Extract the (X, Y) coordinate from the center of the cell holding the provided text.  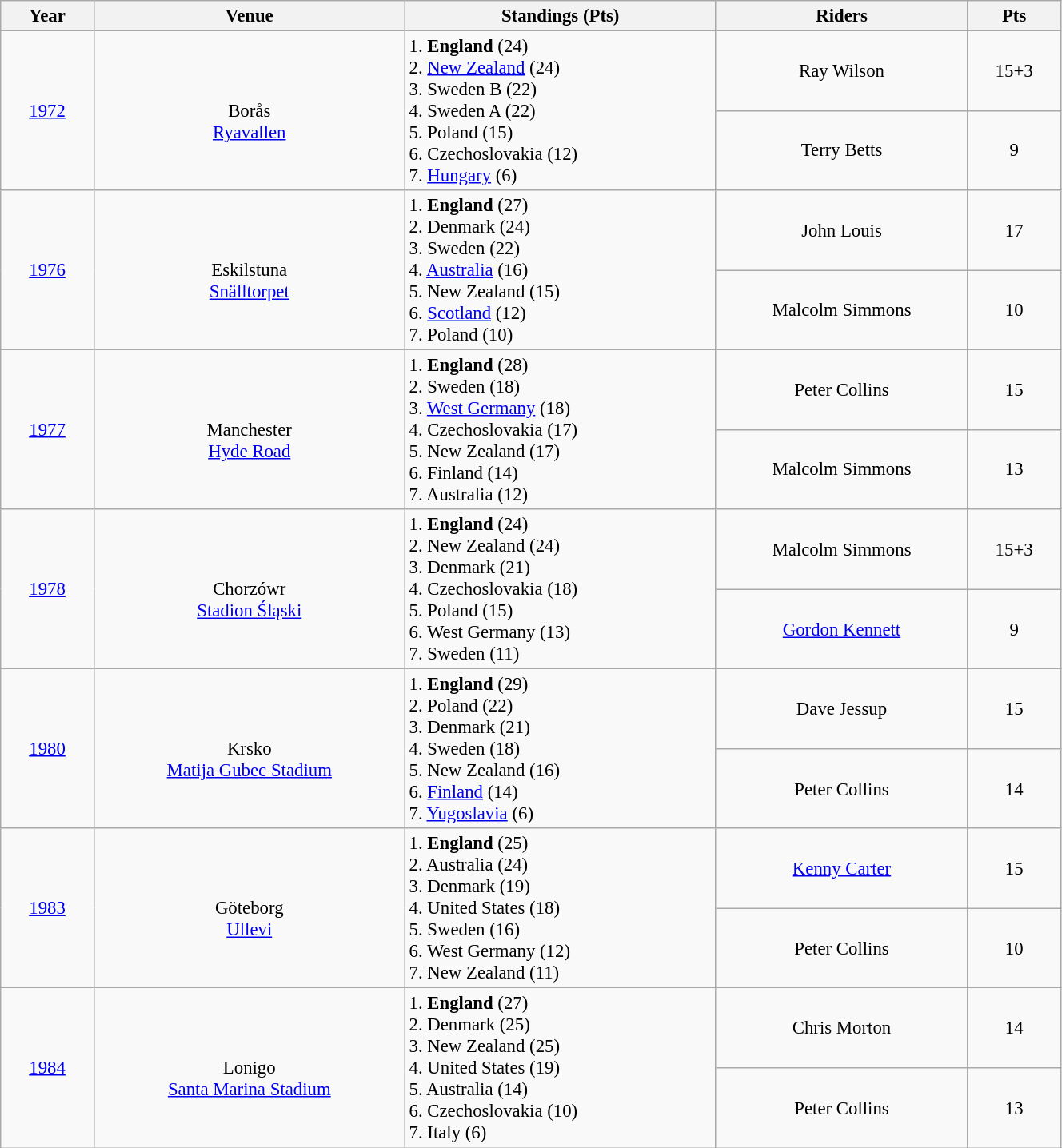
Venue (250, 16)
1. England (24)2. New Zealand (24)3. Denmark (21)4. Czechoslovakia (18)5. Poland (15)6. West Germany (13)7. Sweden (11) (560, 589)
1. England (29)2. Poland (22) 3. Denmark (21)4. Sweden (18)5. New Zealand (16)6. Finland (14)7. Yugoslavia (6) (560, 749)
Chris Morton (841, 1028)
John Louis (841, 230)
Kenny Carter (841, 868)
1983 (48, 908)
Ray Wilson (841, 71)
LonigoSanta Marina Stadium (250, 1068)
1977 (48, 430)
GöteborgUllevi (250, 908)
1. England (27)2. Denmark (24) 3. Sweden (22)4. Australia (16)5. New Zealand (15)6. Scotland (12)7. Poland (10) (560, 270)
1. England (24)2. New Zealand (24) 3. Sweden B (22)4. Sweden A (22)5. Poland (15)6. Czechoslovakia (12)7. Hungary (6) (560, 111)
KrskoMatija Gubec Stadium (250, 749)
17 (1014, 230)
Riders (841, 16)
Gordon Kennett (841, 629)
1984 (48, 1068)
ManchesterHyde Road (250, 430)
Dave Jessup (841, 709)
Year (48, 16)
ChorzówrStadion Śląski (250, 589)
1. England (28)2. Sweden (18)3. West Germany (18)4. Czechoslovakia (17)5. New Zealand (17)6. Finland (14)7. Australia (12) (560, 430)
Terry Betts (841, 150)
1972 (48, 111)
Standings (Pts) (560, 16)
EskilstunaSnälltorpet (250, 270)
BoråsRyavallen (250, 111)
Pts (1014, 16)
1980 (48, 749)
1. England (27)2. Denmark (25) 3. New Zealand (25) 4. United States (19)5. Australia (14)6. Czechoslovakia (10)7. Italy (6) (560, 1068)
1976 (48, 270)
1978 (48, 589)
1. England (25)2. Australia (24) 3. Denmark (19)4. United States (18)5. Sweden (16)6. West Germany (12)7. New Zealand (11) (560, 908)
